Detect which cell encompasses the target text, then output its [x, y] center coordinate. 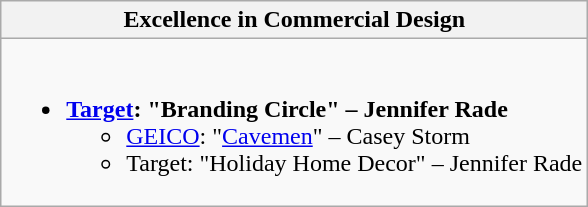
Target: "Branding Circle" – Jennifer RadeGEICO: "Cavemen" – Casey StormTarget: "Holiday Home Decor" – Jennifer Rade [294, 122]
Excellence in Commercial Design [294, 20]
